Detect which cell encompasses the target text, then output its (x, y) center coordinate. 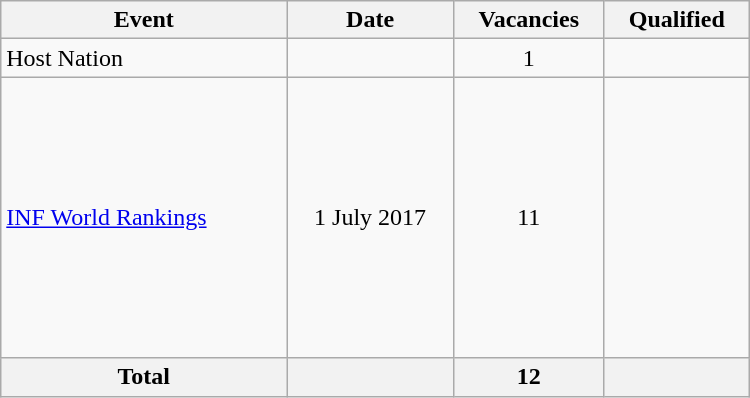
11 (528, 218)
1 (528, 58)
12 (528, 377)
INF World Rankings (144, 218)
Qualified (676, 20)
Vacancies (528, 20)
Total (144, 377)
Event (144, 20)
Date (370, 20)
1 July 2017 (370, 218)
Host Nation (144, 58)
